Scan for the cell matching the given text and deliver its [x, y] coordinate at center. 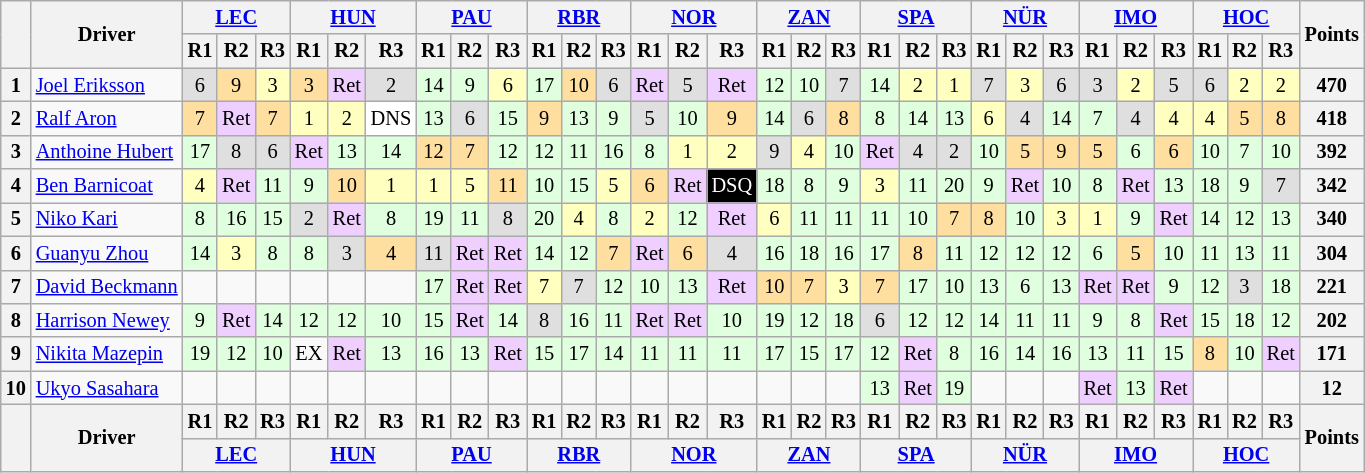
304 [1332, 253]
392 [1332, 152]
202 [1332, 320]
Ben Barnicoat [107, 186]
Guanyu Zhou [107, 253]
418 [1332, 118]
340 [1332, 219]
Niko Kari [107, 219]
EX [309, 354]
470 [1332, 85]
Ukyo Sasahara [107, 388]
Harrison Newey [107, 320]
DSQ [732, 186]
Joel Eriksson [107, 85]
171 [1332, 354]
Anthoine Hubert [107, 152]
Nikita Mazepin [107, 354]
221 [1332, 287]
Ralf Aron [107, 118]
342 [1332, 186]
David Beckmann [107, 287]
DNS [391, 118]
